Output the (X, Y) coordinate of the center of the cell containing the given text.  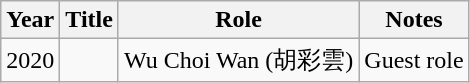
Year (30, 20)
Notes (414, 20)
Guest role (414, 60)
Role (238, 20)
Title (90, 20)
2020 (30, 60)
Wu Choi Wan (胡彩雲) (238, 60)
